Find where the given text appears and provide that cell's center as (X, Y) coordinate. 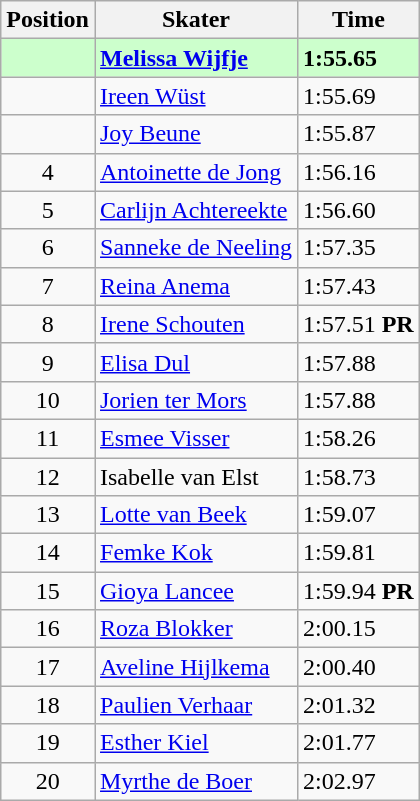
2:01.32 (358, 705)
2:00.15 (358, 629)
Paulien Verhaar (196, 705)
1:58.73 (358, 477)
Roza Blokker (196, 629)
12 (48, 477)
1:59.81 (358, 553)
Reina Anema (196, 286)
19 (48, 743)
Myrthe de Boer (196, 781)
2:00.40 (358, 667)
Esther Kiel (196, 743)
1:56.16 (358, 172)
Gioya Lancee (196, 591)
11 (48, 438)
9 (48, 362)
1:58.26 (358, 438)
Irene Schouten (196, 324)
16 (48, 629)
15 (48, 591)
7 (48, 286)
Carlijn Achtereekte (196, 210)
Esmee Visser (196, 438)
Sanneke de Neeling (196, 248)
Skater (196, 20)
2:01.77 (358, 743)
Aveline Hijlkema (196, 667)
1:59.07 (358, 515)
1:57.35 (358, 248)
1:55.87 (358, 134)
4 (48, 172)
Antoinette de Jong (196, 172)
10 (48, 400)
14 (48, 553)
8 (48, 324)
2:02.97 (358, 781)
17 (48, 667)
1:59.94 PR (358, 591)
Jorien ter Mors (196, 400)
Position (48, 20)
1:55.65 (358, 58)
Lotte van Beek (196, 515)
Time (358, 20)
Isabelle van Elst (196, 477)
6 (48, 248)
5 (48, 210)
1:55.69 (358, 96)
20 (48, 781)
Joy Beune (196, 134)
1:57.51 PR (358, 324)
1:56.60 (358, 210)
Elisa Dul (196, 362)
13 (48, 515)
1:57.43 (358, 286)
Melissa Wijfje (196, 58)
Femke Kok (196, 553)
Ireen Wüst (196, 96)
18 (48, 705)
